For the text-containing cell, return its midpoint in (X, Y) coordinate format. 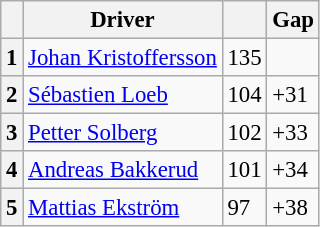
97 (244, 208)
104 (244, 95)
4 (12, 170)
+34 (293, 170)
Driver (122, 20)
2 (12, 95)
Gap (293, 20)
+33 (293, 133)
+31 (293, 95)
5 (12, 208)
Andreas Bakkerud (122, 170)
Sébastien Loeb (122, 95)
Petter Solberg (122, 133)
135 (244, 58)
Johan Kristoffersson (122, 58)
101 (244, 170)
Mattias Ekström (122, 208)
102 (244, 133)
1 (12, 58)
+38 (293, 208)
3 (12, 133)
